Return the [X, Y] coordinate for the center point of the cell that contains the specified text.  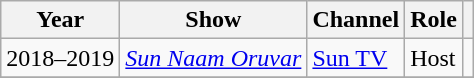
Show [214, 20]
Role [434, 20]
2018–2019 [60, 58]
Host [434, 58]
Year [60, 20]
Sun TV [356, 58]
Channel [356, 20]
Sun Naam Oruvar [214, 58]
